Pinpoint the cell where the given text exists, returning its [x, y] midpoint coordinate. 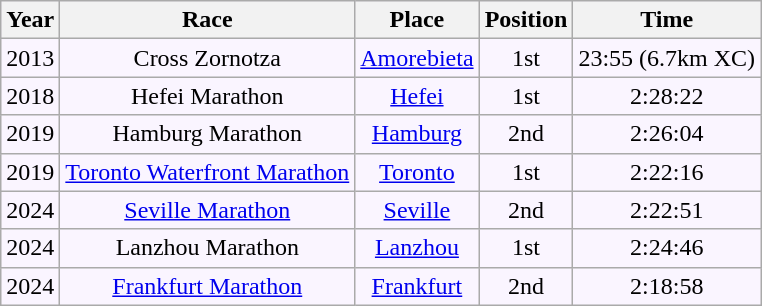
Frankfurt Marathon [208, 286]
Hefei Marathon [208, 96]
Race [208, 20]
Toronto [417, 172]
Hamburg Marathon [208, 134]
Lanzhou Marathon [208, 248]
23:55 (6.7km XC) [667, 58]
2:22:16 [667, 172]
Amorebieta [417, 58]
2013 [30, 58]
Lanzhou [417, 248]
Toronto Waterfront Marathon [208, 172]
Seville Marathon [208, 210]
2:18:58 [667, 286]
Year [30, 20]
Time [667, 20]
2018 [30, 96]
Hamburg [417, 134]
Frankfurt [417, 286]
Position [526, 20]
Cross Zornotza [208, 58]
2:26:04 [667, 134]
2:28:22 [667, 96]
Seville [417, 210]
Place [417, 20]
Hefei [417, 96]
2:22:51 [667, 210]
2:24:46 [667, 248]
